Search for the cell housing the specified text and yield its (x, y) center coordinate. 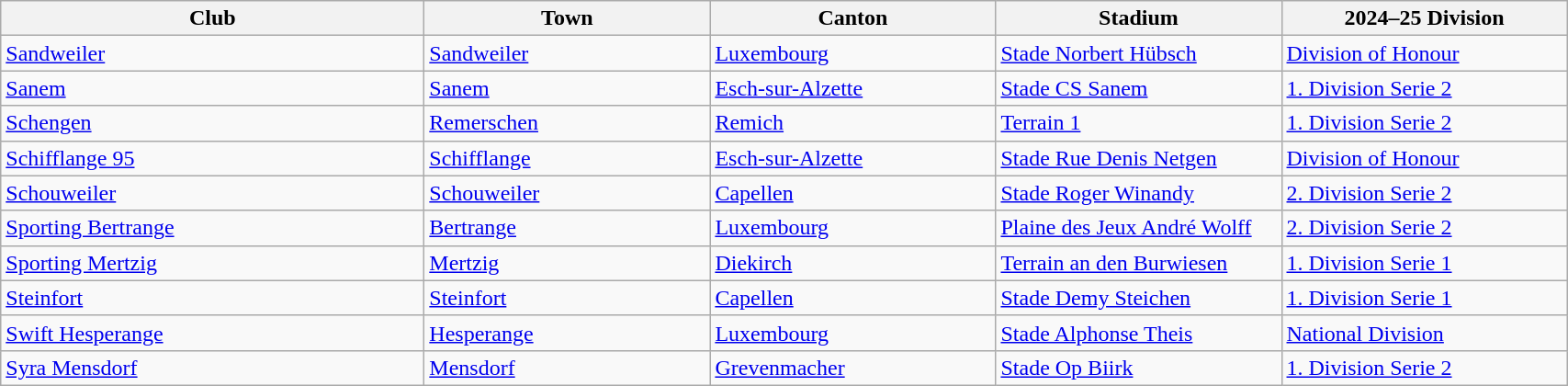
Schengen (213, 123)
Canton (852, 18)
Swift Hesperange (213, 333)
Grevenmacher (852, 368)
Stade Demy Steichen (1139, 298)
Stade Op Biirk (1139, 368)
Stade CS Sanem (1139, 88)
2024–25 Division (1424, 18)
Remich (852, 123)
Sporting Bertrange (213, 228)
Sporting Mertzig (213, 263)
Mensdorf (568, 368)
Hesperange (568, 333)
Bertrange (568, 228)
Syra Mensdorf (213, 368)
Stadium (1139, 18)
Town (568, 18)
Terrain an den Burwiesen (1139, 263)
Stade Alphonse Theis (1139, 333)
Stade Roger Winandy (1139, 193)
Stade Norbert Hübsch (1139, 53)
Schifflange (568, 158)
Terrain 1 (1139, 123)
Club (213, 18)
Stade Rue Denis Netgen (1139, 158)
Schifflange 95 (213, 158)
Remerschen (568, 123)
Mertzig (568, 263)
Diekirch (852, 263)
Plaine des Jeux André Wolff (1139, 228)
National Division (1424, 333)
